From the cell containing the given text, extract its center point as [X, Y] coordinate. 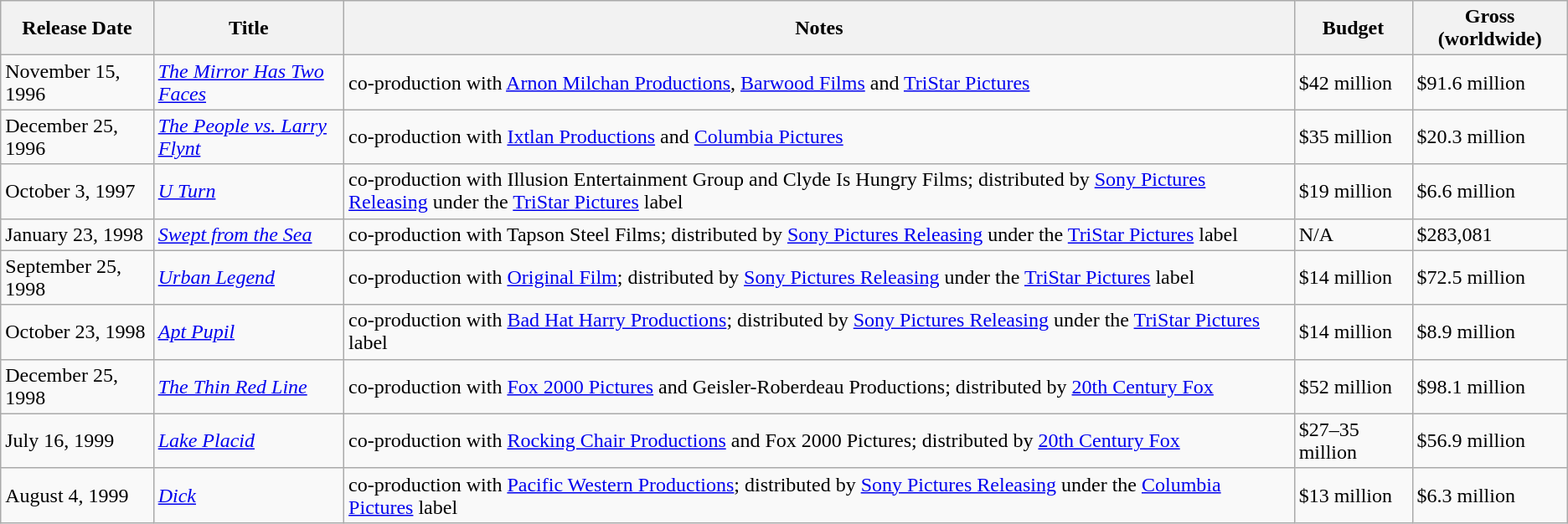
Swept from the Sea [248, 234]
Dick [248, 496]
$13 million [1354, 496]
Urban Legend [248, 278]
September 25, 1998 [77, 278]
$6.3 million [1489, 496]
The People vs. Larry Flynt [248, 137]
Release Date [77, 28]
October 23, 1998 [77, 331]
co-production with Arnon Milchan Productions, Barwood Films and TriStar Pictures [819, 82]
co-production with Bad Hat Harry Productions; distributed by Sony Pictures Releasing under the TriStar Pictures label [819, 331]
Title [248, 28]
The Thin Red Line [248, 387]
July 16, 1999 [77, 440]
U Turn [248, 191]
co-production with Fox 2000 Pictures and Geisler-Roberdeau Productions; distributed by 20th Century Fox [819, 387]
December 25, 1996 [77, 137]
December 25, 1998 [77, 387]
co-production with Ixtlan Productions and Columbia Pictures [819, 137]
$52 million [1354, 387]
$35 million [1354, 137]
Lake Placid [248, 440]
$98.1 million [1489, 387]
$72.5 million [1489, 278]
co-production with Rocking Chair Productions and Fox 2000 Pictures; distributed by 20th Century Fox [819, 440]
The Mirror Has Two Faces [248, 82]
co-production with Tapson Steel Films; distributed by Sony Pictures Releasing under the TriStar Pictures label [819, 234]
Apt Pupil [248, 331]
January 23, 1998 [77, 234]
Gross (worldwide) [1489, 28]
$91.6 million [1489, 82]
$27–35 million [1354, 440]
$283,081 [1489, 234]
$6.6 million [1489, 191]
$56.9 million [1489, 440]
$8.9 million [1489, 331]
$42 million [1354, 82]
November 15, 1996 [77, 82]
August 4, 1999 [77, 496]
co-production with Pacific Western Productions; distributed by Sony Pictures Releasing under the Columbia Pictures label [819, 496]
October 3, 1997 [77, 191]
$19 million [1354, 191]
co-production with Illusion Entertainment Group and Clyde Is Hungry Films; distributed by Sony Pictures Releasing under the TriStar Pictures label [819, 191]
N/A [1354, 234]
Budget [1354, 28]
$20.3 million [1489, 137]
Notes [819, 28]
co-production with Original Film; distributed by Sony Pictures Releasing under the TriStar Pictures label [819, 278]
